Detect which cell encompasses the target text, then output its [X, Y] center coordinate. 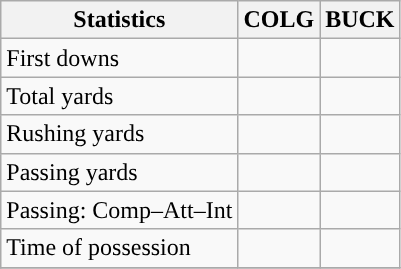
COLG [279, 20]
First downs [120, 58]
BUCK [360, 20]
Rushing yards [120, 134]
Statistics [120, 20]
Total yards [120, 96]
Passing yards [120, 172]
Time of possession [120, 248]
Passing: Comp–Att–Int [120, 210]
